Detect which cell encompasses the target text, then output its [X, Y] center coordinate. 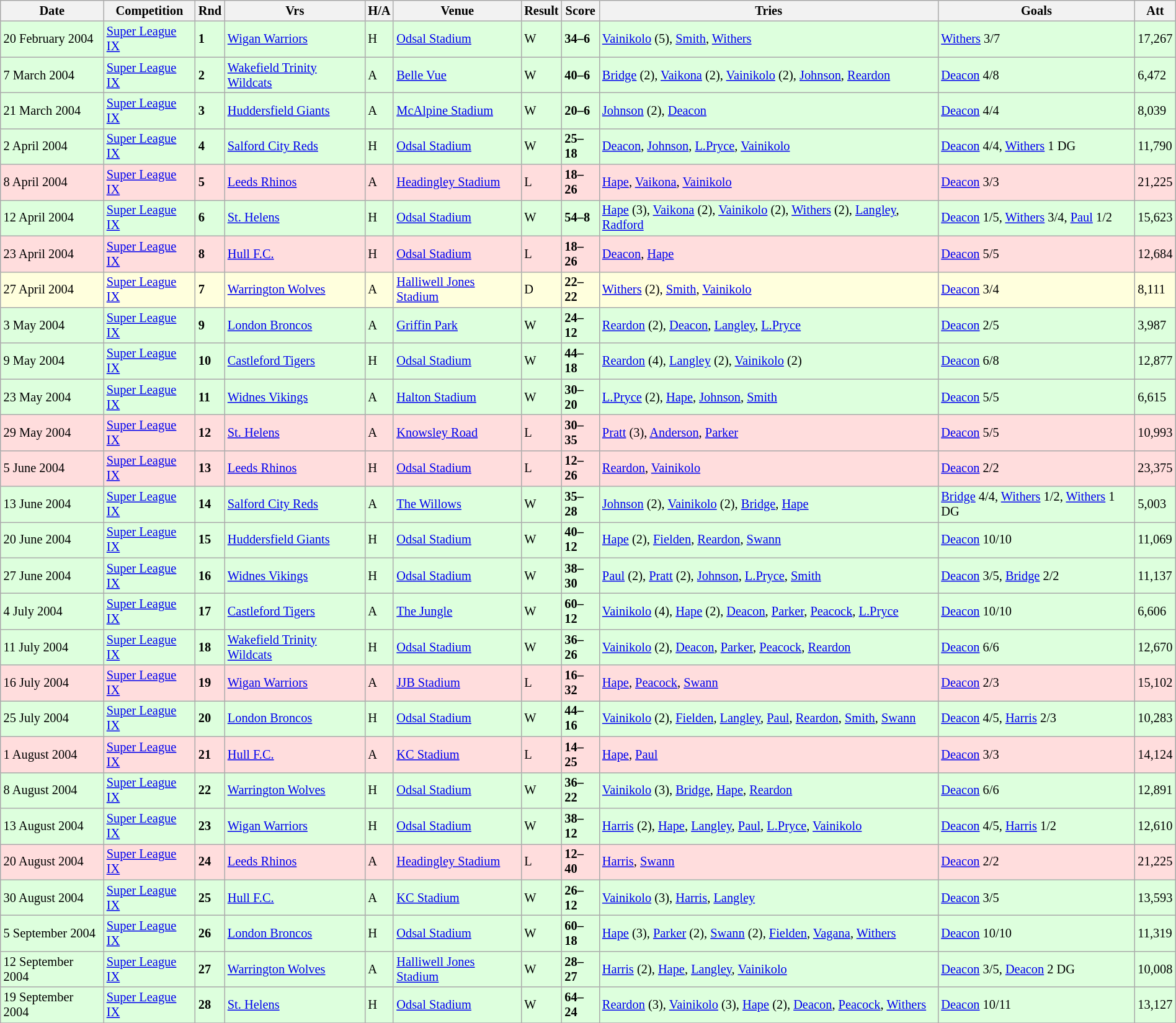
12,610 [1155, 826]
64–24 [581, 1005]
6,615 [1155, 397]
12 April 2004 [52, 218]
13 June 2004 [52, 504]
23 May 2004 [52, 397]
Johnson (2), Vainikolo (2), Bridge, Hape [768, 504]
24–12 [581, 325]
36–22 [581, 790]
Harris (2), Hape, Langley, Vainikolo [768, 969]
27 April 2004 [52, 290]
Tries [768, 11]
14,124 [1155, 754]
13,593 [1155, 898]
Deacon 2/5 [1036, 325]
11,790 [1155, 146]
60–18 [581, 933]
1 [210, 39]
10,283 [1155, 718]
28 [210, 1005]
20 August 2004 [52, 862]
13 August 2004 [52, 826]
10,008 [1155, 969]
Deacon 6/8 [1036, 361]
Bridge 4/4, Withers 1/2, Withers 1 DG [1036, 504]
Johnson (2), Deacon [768, 110]
5 September 2004 [52, 933]
Deacon, Johnson, L.Pryce, Vainikolo [768, 146]
27 [210, 969]
17 [210, 611]
5 [210, 182]
24 [210, 862]
34–6 [581, 39]
Deacon 4/4 [1036, 110]
5 June 2004 [52, 468]
21 [210, 754]
20 June 2004 [52, 540]
16 July 2004 [52, 683]
44–18 [581, 361]
Deacon 10/11 [1036, 1005]
Score [581, 11]
Halton Stadium [457, 397]
Reardon (3), Vainikolo (3), Hape (2), Deacon, Peacock, Withers [768, 1005]
18 [210, 647]
23 [210, 826]
15 [210, 540]
8 [210, 254]
Deacon 1/5, Withers 3/4, Paul 1/2 [1036, 218]
11,319 [1155, 933]
Deacon 3/5, Bridge 2/2 [1036, 576]
28–27 [581, 969]
3 [210, 110]
6,606 [1155, 611]
19 [210, 683]
17,267 [1155, 39]
27 June 2004 [52, 576]
Competition [149, 11]
20 [210, 718]
6,472 [1155, 75]
L.Pryce (2), Hape, Johnson, Smith [768, 397]
7 [210, 290]
9 [210, 325]
7 March 2004 [52, 75]
44–16 [581, 718]
McAlpine Stadium [457, 110]
12,684 [1155, 254]
Vainikolo (4), Hape (2), Deacon, Parker, Peacock, L.Pryce [768, 611]
Vainikolo (3), Harris, Langley [768, 898]
38–12 [581, 826]
8,111 [1155, 290]
12 September 2004 [52, 969]
Deacon 3/5 [1036, 898]
Hape, Vaikona, Vainikolo [768, 182]
25–18 [581, 146]
26–12 [581, 898]
15,623 [1155, 218]
Deacon 3/5, Deacon 2 DG [1036, 969]
Reardon (2), Deacon, Langley, L.Pryce [768, 325]
Belle Vue [457, 75]
Griffin Park [457, 325]
Deacon 4/8 [1036, 75]
Deacon 4/4, Withers 1 DG [1036, 146]
Att [1155, 11]
Hape, Paul [768, 754]
40–12 [581, 540]
Pratt (3), Anderson, Parker [768, 432]
19 September 2004 [52, 1005]
8 April 2004 [52, 182]
3 May 2004 [52, 325]
1 August 2004 [52, 754]
13 [210, 468]
12 [210, 432]
Hape (3), Vaikona (2), Vainikolo (2), Withers (2), Langley, Radford [768, 218]
Harris (2), Hape, Langley, Paul, L.Pryce, Vainikolo [768, 826]
8 August 2004 [52, 790]
Hape (2), Fielden, Reardon, Swann [768, 540]
Deacon 3/4 [1036, 290]
Withers 3/7 [1036, 39]
8,039 [1155, 110]
4 [210, 146]
2 April 2004 [52, 146]
Hape, Peacock, Swann [768, 683]
Deacon, Hape [768, 254]
5,003 [1155, 504]
Deacon 4/5, Harris 2/3 [1036, 718]
D [541, 290]
23 April 2004 [52, 254]
38–30 [581, 576]
JJB Stadium [457, 683]
14–25 [581, 754]
11,137 [1155, 576]
12,670 [1155, 647]
Venue [457, 11]
16 [210, 576]
Result [541, 11]
6 [210, 218]
11 July 2004 [52, 647]
The Jungle [457, 611]
Vainikolo (3), Bridge, Hape, Reardon [768, 790]
The Willows [457, 504]
11 [210, 397]
30–35 [581, 432]
15,102 [1155, 683]
26 [210, 933]
22–22 [581, 290]
25 July 2004 [52, 718]
Vainikolo (2), Deacon, Parker, Peacock, Reardon [768, 647]
25 [210, 898]
9 May 2004 [52, 361]
12,891 [1155, 790]
21 March 2004 [52, 110]
Reardon (4), Langley (2), Vainikolo (2) [768, 361]
20–6 [581, 110]
Rnd [210, 11]
Paul (2), Pratt (2), Johnson, L.Pryce, Smith [768, 576]
10,993 [1155, 432]
12–26 [581, 468]
Withers (2), Smith, Vainikolo [768, 290]
12,877 [1155, 361]
Knowsley Road [457, 432]
Vrs [295, 11]
16–32 [581, 683]
Goals [1036, 11]
Vainikolo (2), Fielden, Langley, Paul, Reardon, Smith, Swann [768, 718]
13,127 [1155, 1005]
Vainikolo (5), Smith, Withers [768, 39]
10 [210, 361]
Harris, Swann [768, 862]
11,069 [1155, 540]
4 July 2004 [52, 611]
54–8 [581, 218]
3,987 [1155, 325]
Hape (3), Parker (2), Swann (2), Fielden, Vagana, Withers [768, 933]
2 [210, 75]
Reardon, Vainikolo [768, 468]
40–6 [581, 75]
Date [52, 11]
Bridge (2), Vaikona (2), Vainikolo (2), Johnson, Reardon [768, 75]
35–28 [581, 504]
36–26 [581, 647]
60–12 [581, 611]
30 August 2004 [52, 898]
Deacon 2/3 [1036, 683]
22 [210, 790]
Deacon 4/5, Harris 1/2 [1036, 826]
23,375 [1155, 468]
29 May 2004 [52, 432]
H/A [380, 11]
14 [210, 504]
20 February 2004 [52, 39]
30–20 [581, 397]
12–40 [581, 862]
